Output the (x, y) coordinate of the center of the cell containing the given text.  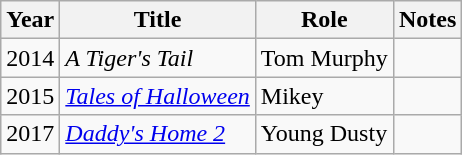
Daddy's Home 2 (158, 134)
Notes (427, 20)
Young Dusty (324, 134)
2015 (30, 96)
Role (324, 20)
Tom Murphy (324, 58)
2014 (30, 58)
Mikey (324, 96)
Title (158, 20)
Year (30, 20)
2017 (30, 134)
Tales of Halloween (158, 96)
A Tiger's Tail (158, 58)
